Extract the (x, y) coordinate from the center of the cell holding the provided text.  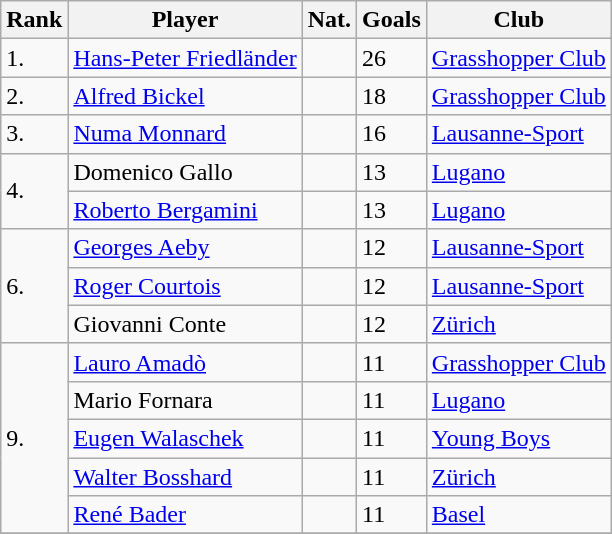
Domenico Gallo (185, 172)
Basel (518, 515)
Georges Aeby (185, 248)
4. (34, 191)
Walter Bosshard (185, 477)
Lauro Amadò (185, 362)
3. (34, 134)
Club (518, 20)
Giovanni Conte (185, 324)
Goals (392, 20)
René Bader (185, 515)
Player (185, 20)
Roberto Bergamini (185, 210)
9. (34, 438)
16 (392, 134)
Roger Courtois (185, 286)
18 (392, 96)
2. (34, 96)
Numa Monnard (185, 134)
Mario Fornara (185, 400)
6. (34, 286)
Rank (34, 20)
1. (34, 58)
Nat. (329, 20)
Young Boys (518, 438)
Eugen Walaschek (185, 438)
26 (392, 58)
Hans-Peter Friedländer (185, 58)
Alfred Bickel (185, 96)
